Return the (X, Y) coordinate for the center point of the cell that contains the specified text.  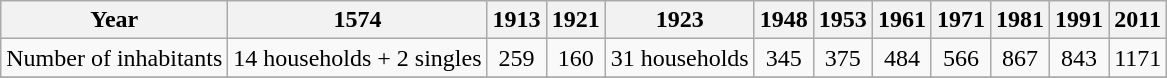
1971 (960, 20)
1574 (358, 20)
Number of inhabitants (114, 58)
345 (784, 58)
1948 (784, 20)
1913 (516, 20)
1961 (902, 20)
375 (842, 58)
566 (960, 58)
867 (1020, 58)
1923 (680, 20)
1921 (576, 20)
1171 (1138, 58)
1981 (1020, 20)
160 (576, 58)
259 (516, 58)
1953 (842, 20)
Year (114, 20)
31 households (680, 58)
843 (1080, 58)
1991 (1080, 20)
14 households + 2 singles (358, 58)
2011 (1138, 20)
484 (902, 58)
